Locate the cell with the specified text and output its (X, Y) center coordinate. 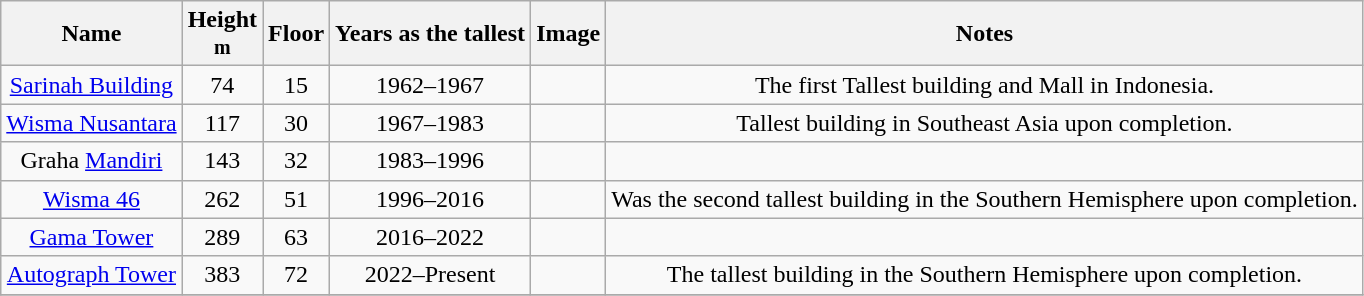
Name (92, 34)
Heightm (222, 34)
Floor (296, 34)
Notes (985, 34)
2016–2022 (430, 237)
Graha Mandiri (92, 161)
1967–1983 (430, 123)
32 (296, 161)
Wisma Nusantara (92, 123)
15 (296, 85)
The first Tallest building and Mall in Indonesia. (985, 85)
Tallest building in Southeast Asia upon completion. (985, 123)
1983–1996 (430, 161)
The tallest building in the Southern Hemisphere upon completion. (985, 275)
1962–1967 (430, 85)
143 (222, 161)
30 (296, 123)
383 (222, 275)
Gama Tower (92, 237)
Sarinah Building (92, 85)
Autograph Tower (92, 275)
289 (222, 237)
72 (296, 275)
Wisma 46 (92, 199)
1996–2016 (430, 199)
63 (296, 237)
262 (222, 199)
51 (296, 199)
2022–Present (430, 275)
Image (568, 34)
117 (222, 123)
Years as the tallest (430, 34)
Was the second tallest building in the Southern Hemisphere upon completion. (985, 199)
74 (222, 85)
